Return [X, Y] of the center of cell containing provided text 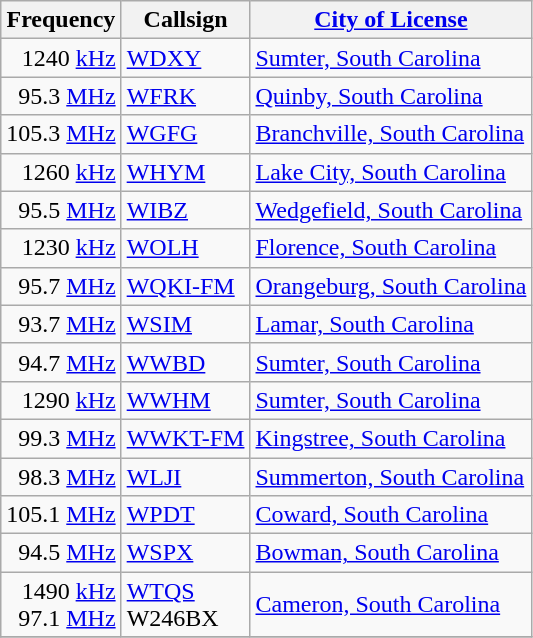
Frequency [61, 20]
City of License [391, 20]
WGFG [186, 134]
WWBD [186, 362]
1490 kHz 97.1 MHz [61, 604]
Lake City, South Carolina [391, 172]
Lamar, South Carolina [391, 324]
98.3 MHz [61, 477]
1230 kHz [61, 248]
WWHM [186, 400]
WIBZ [186, 210]
Callsign [186, 20]
Orangeburg, South Carolina [391, 286]
94.5 MHz [61, 553]
105.3 MHz [61, 134]
94.7 MHz [61, 362]
WOLH [186, 248]
95.3 MHz [61, 96]
1290 kHz [61, 400]
Cameron, South Carolina [391, 604]
Coward, South Carolina [391, 515]
Wedgefield, South Carolina [391, 210]
95.7 MHz [61, 286]
Summerton, South Carolina [391, 477]
99.3 MHz [61, 438]
Branchville, South Carolina [391, 134]
Kingstree, South Carolina [391, 438]
WPDT [186, 515]
WFRK [186, 96]
Quinby, South Carolina [391, 96]
Florence, South Carolina [391, 248]
WLJI [186, 477]
105.1 MHz [61, 515]
WDXY [186, 58]
Bowman, South Carolina [391, 553]
1260 kHz [61, 172]
WWKT-FM [186, 438]
93.7 MHz [61, 324]
95.5 MHz [61, 210]
WSIM [186, 324]
WHYM [186, 172]
WQKI-FM [186, 286]
1240 kHz [61, 58]
WTQS W246BX [186, 604]
WSPX [186, 553]
